Detect which cell encompasses the target text, then output its (x, y) center coordinate. 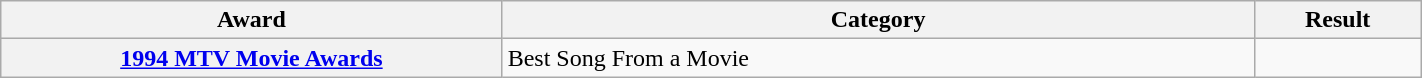
Award (252, 20)
Best Song From a Movie (878, 58)
Category (878, 20)
Result (1338, 20)
1994 MTV Movie Awards (252, 58)
